From the cell containing the given text, extract its center point as [x, y] coordinate. 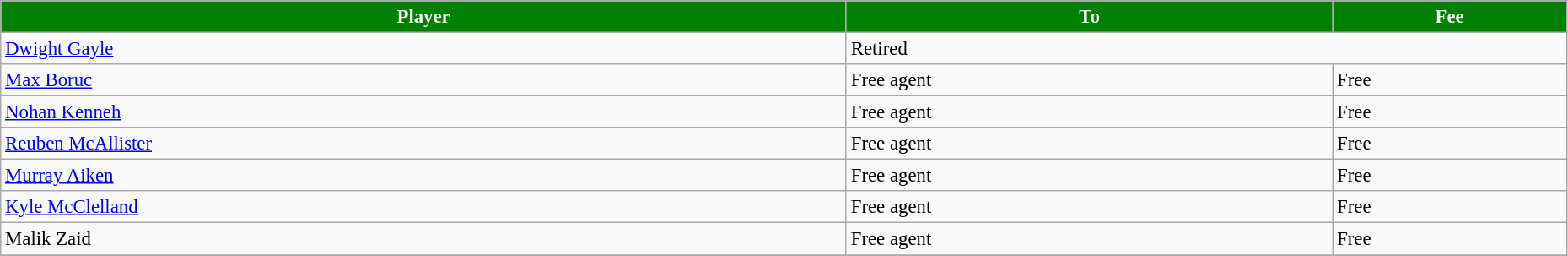
Murray Aiken [423, 176]
Player [423, 17]
Fee [1450, 17]
Nohan Kenneh [423, 112]
Kyle McClelland [423, 207]
Retired [1206, 49]
Malik Zaid [423, 239]
To [1089, 17]
Dwight Gayle [423, 49]
Reuben McAllister [423, 144]
Max Boruc [423, 80]
